Locate the cell with the specified text and output its (x, y) center coordinate. 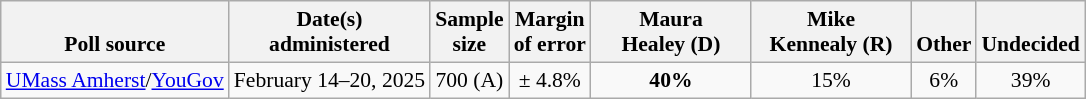
700 (A) (469, 80)
MikeKennealy (R) (831, 32)
± 4.8% (550, 80)
Poll source (115, 32)
6% (944, 80)
Undecided (1030, 32)
15% (831, 80)
40% (671, 80)
Samplesize (469, 32)
Date(s)administered (330, 32)
Other (944, 32)
MauraHealey (D) (671, 32)
Marginof error (550, 32)
February 14–20, 2025 (330, 80)
39% (1030, 80)
UMass Amherst/YouGov (115, 80)
